Extract the [X, Y] coordinate from the center of the cell holding the provided text.  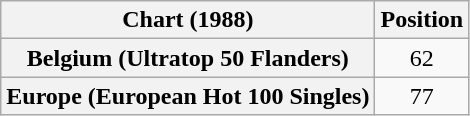
Chart (1988) [188, 20]
Position [422, 20]
Belgium (Ultratop 50 Flanders) [188, 58]
62 [422, 58]
Europe (European Hot 100 Singles) [188, 96]
77 [422, 96]
